Determine the (X, Y) coordinate at the center of the cell enclosing the given text.  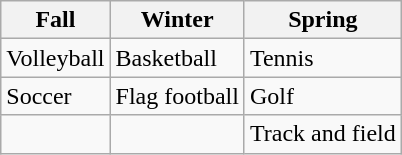
Spring (322, 20)
Volleyball (56, 58)
Golf (322, 96)
Tennis (322, 58)
Flag football (177, 96)
Track and field (322, 134)
Soccer (56, 96)
Basketball (177, 58)
Winter (177, 20)
Fall (56, 20)
